Capture the cell that displays the provided text and extract its [x, y] central coordinate. 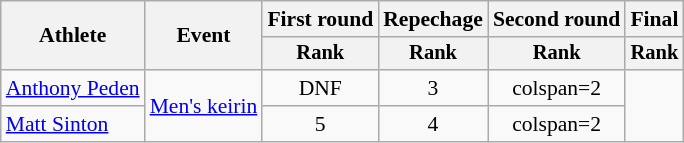
Matt Sinton [73, 124]
First round [320, 19]
Repechage [433, 19]
4 [433, 124]
Second round [557, 19]
DNF [320, 88]
3 [433, 88]
5 [320, 124]
Athlete [73, 36]
Men's keirin [204, 106]
Event [204, 36]
Final [654, 19]
Anthony Peden [73, 88]
